Output the (X, Y) coordinate of the center of the cell containing the given text.  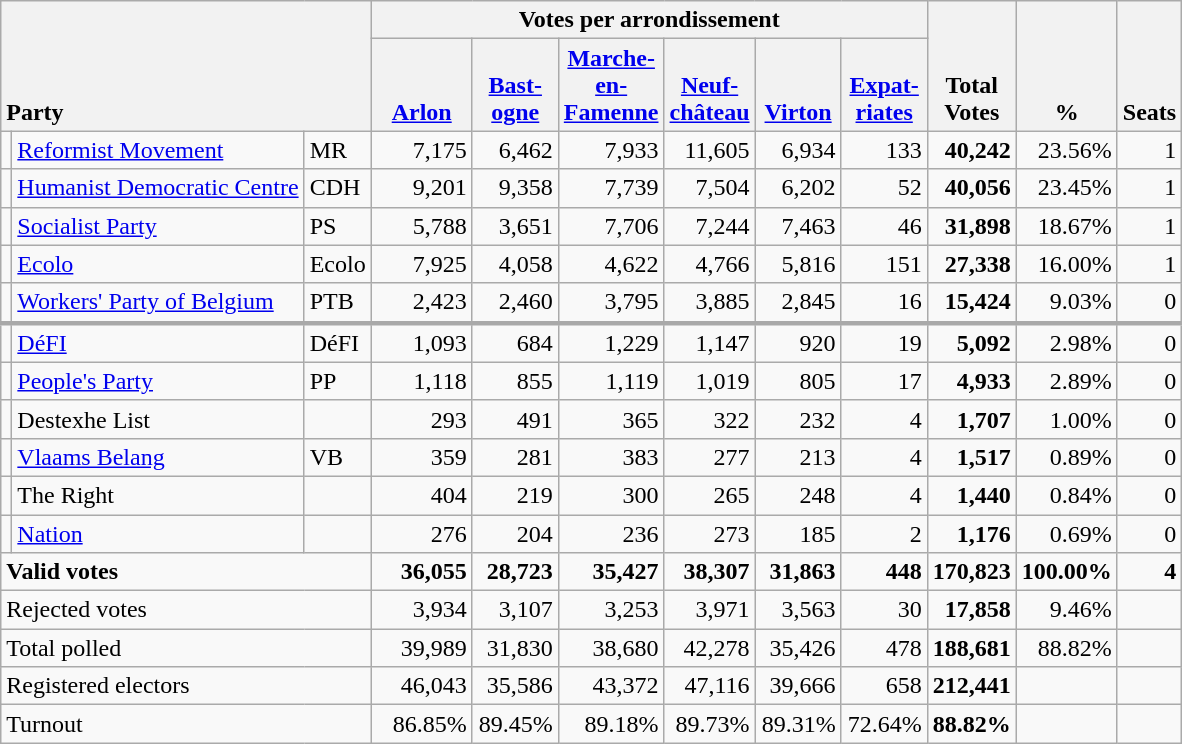
448 (884, 572)
39,989 (422, 648)
PS (338, 226)
35,427 (611, 572)
188,681 (972, 648)
Neuf- château (710, 85)
4,933 (972, 381)
38,680 (611, 648)
40,056 (972, 188)
17 (884, 381)
365 (611, 419)
0.69% (1066, 533)
43,372 (611, 686)
1,119 (611, 381)
170,823 (972, 572)
15,424 (972, 303)
42,278 (710, 648)
People's Party (158, 381)
3,651 (515, 226)
383 (611, 457)
7,244 (710, 226)
1,093 (422, 343)
89.45% (515, 724)
CDH (338, 188)
Marche- en- Famenne (611, 85)
7,933 (611, 150)
3,563 (798, 610)
39,666 (798, 686)
Workers' Party of Belgium (158, 303)
404 (422, 495)
3,885 (710, 303)
1,440 (972, 495)
16 (884, 303)
35,586 (515, 686)
6,934 (798, 150)
232 (798, 419)
Total polled (186, 648)
213 (798, 457)
89.73% (710, 724)
The Right (158, 495)
5,816 (798, 264)
Registered electors (186, 686)
Virton (798, 85)
491 (515, 419)
Votes per arrondissement (649, 20)
Socialist Party (158, 226)
% (1066, 66)
212,441 (972, 686)
72.64% (884, 724)
1,019 (710, 381)
Vlaams Belang (158, 457)
151 (884, 264)
133 (884, 150)
5,788 (422, 226)
31,863 (798, 572)
684 (515, 343)
7,739 (611, 188)
MR (338, 150)
52 (884, 188)
2.98% (1066, 343)
23.45% (1066, 188)
2 (884, 533)
Arlon (422, 85)
658 (884, 686)
38,307 (710, 572)
46 (884, 226)
300 (611, 495)
7,463 (798, 226)
23.56% (1066, 150)
PP (338, 381)
86.85% (422, 724)
7,175 (422, 150)
Party (186, 66)
293 (422, 419)
236 (611, 533)
17,858 (972, 610)
PTB (338, 303)
5,092 (972, 343)
273 (710, 533)
277 (710, 457)
2,460 (515, 303)
31,898 (972, 226)
9.03% (1066, 303)
7,504 (710, 188)
Rejected votes (186, 610)
28,723 (515, 572)
1,229 (611, 343)
920 (798, 343)
7,925 (422, 264)
100.00% (1066, 572)
4,058 (515, 264)
46,043 (422, 686)
276 (422, 533)
4,766 (710, 264)
19 (884, 343)
VB (338, 457)
40,242 (972, 150)
Expat- riates (884, 85)
219 (515, 495)
9.46% (1066, 610)
359 (422, 457)
Nation (158, 533)
6,202 (798, 188)
265 (710, 495)
3,971 (710, 610)
3,795 (611, 303)
6,462 (515, 150)
89.18% (611, 724)
47,116 (710, 686)
35,426 (798, 648)
2,423 (422, 303)
2,845 (798, 303)
30 (884, 610)
1,707 (972, 419)
1,147 (710, 343)
18.67% (1066, 226)
9,358 (515, 188)
1,517 (972, 457)
Turnout (186, 724)
36,055 (422, 572)
3,253 (611, 610)
3,934 (422, 610)
248 (798, 495)
9,201 (422, 188)
Total Votes (972, 66)
89.31% (798, 724)
16.00% (1066, 264)
31,830 (515, 648)
204 (515, 533)
1,118 (422, 381)
Seats (1149, 66)
478 (884, 648)
1.00% (1066, 419)
0.89% (1066, 457)
322 (710, 419)
2.89% (1066, 381)
Reformist Movement (158, 150)
1,176 (972, 533)
Bast- ogne (515, 85)
7,706 (611, 226)
Destexhe List (158, 419)
3,107 (515, 610)
281 (515, 457)
27,338 (972, 264)
855 (515, 381)
0.84% (1066, 495)
Humanist Democratic Centre (158, 188)
185 (798, 533)
Valid votes (186, 572)
4,622 (611, 264)
11,605 (710, 150)
805 (798, 381)
